Extract the (x, y) coordinate from the center of the cell holding the provided text.  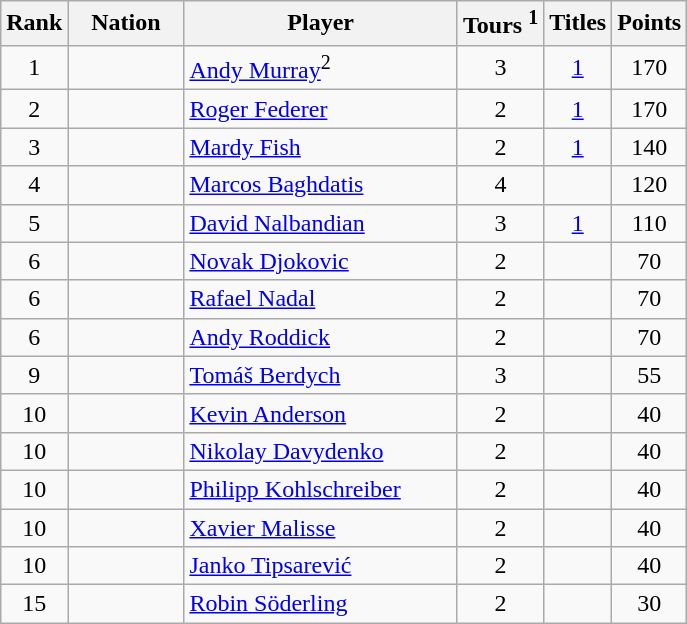
Janko Tipsarević (321, 566)
Andy Murray2 (321, 68)
120 (650, 185)
Philipp Kohlschreiber (321, 489)
140 (650, 147)
Tours 1 (500, 24)
9 (34, 375)
5 (34, 223)
15 (34, 604)
Roger Federer (321, 109)
Titles (578, 24)
30 (650, 604)
Marcos Baghdatis (321, 185)
David Nalbandian (321, 223)
Kevin Anderson (321, 413)
55 (650, 375)
Andy Roddick (321, 337)
Nikolay Davydenko (321, 451)
Rank (34, 24)
Tomáš Berdych (321, 375)
110 (650, 223)
Mardy Fish (321, 147)
Points (650, 24)
Novak Djokovic (321, 261)
Xavier Malisse (321, 528)
Rafael Nadal (321, 299)
Player (321, 24)
Robin Söderling (321, 604)
Nation (126, 24)
